Return the (X, Y) coordinate for the center point of the cell that contains the specified text.  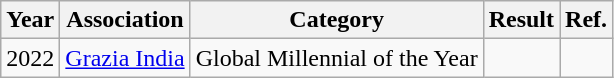
Category (336, 20)
Global Millennial of the Year (336, 58)
2022 (30, 58)
Association (125, 20)
Grazia India (125, 58)
Year (30, 20)
Ref. (586, 20)
Result (521, 20)
